Return (X, Y) of the center of cell containing provided text 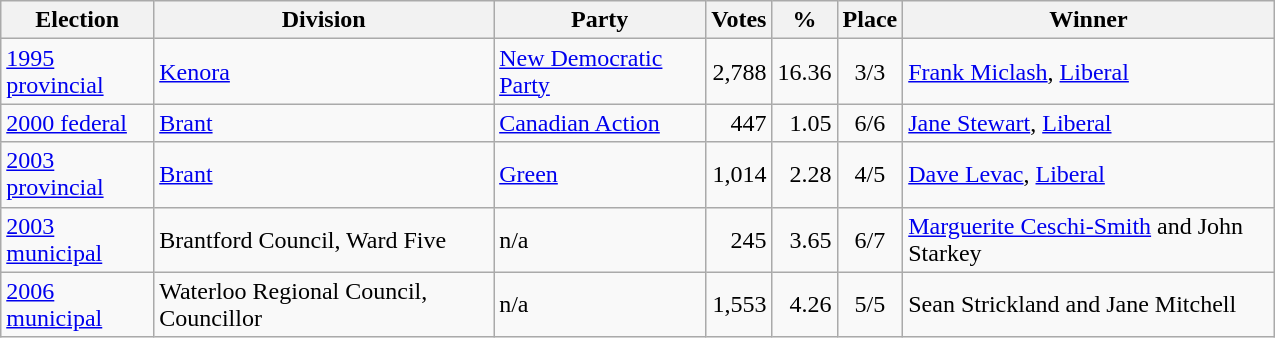
2,788 (739, 72)
2000 federal (78, 123)
Dave Levac, Liberal (1089, 174)
245 (739, 240)
Division (324, 20)
6/7 (870, 240)
New Democratic Party (600, 72)
1,553 (739, 304)
3/3 (870, 72)
% (804, 20)
447 (739, 123)
4/5 (870, 174)
1.05 (804, 123)
Winner (1089, 20)
2.28 (804, 174)
Party (600, 20)
Brantford Council, Ward Five (324, 240)
Place (870, 20)
5/5 (870, 304)
Jane Stewart, Liberal (1089, 123)
Votes (739, 20)
1995 provincial (78, 72)
Canadian Action (600, 123)
Kenora (324, 72)
Waterloo Regional Council, Councillor (324, 304)
Marguerite Ceschi-Smith and John Starkey (1089, 240)
Election (78, 20)
Frank Miclash, Liberal (1089, 72)
2006 municipal (78, 304)
16.36 (804, 72)
Green (600, 174)
1,014 (739, 174)
2003 provincial (78, 174)
2003 municipal (78, 240)
3.65 (804, 240)
Sean Strickland and Jane Mitchell (1089, 304)
6/6 (870, 123)
4.26 (804, 304)
